Return the [x, y] coordinate for the center point of the cell that contains the specified text.  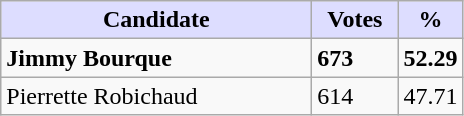
Pierrette Robichaud [156, 96]
Candidate [156, 20]
47.71 [430, 96]
673 [355, 58]
Votes [355, 20]
Jimmy Bourque [156, 58]
% [430, 20]
614 [355, 96]
52.29 [430, 58]
